Provide the (X, Y) coordinate of the cell's center where the given text is located.  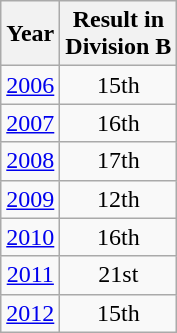
2007 (30, 123)
2010 (30, 237)
Year (30, 34)
2009 (30, 199)
2012 (30, 313)
2011 (30, 275)
12th (118, 199)
21st (118, 275)
Result inDivision B (118, 34)
17th (118, 161)
2006 (30, 85)
2008 (30, 161)
